From the cell containing the given text, extract its center point as [x, y] coordinate. 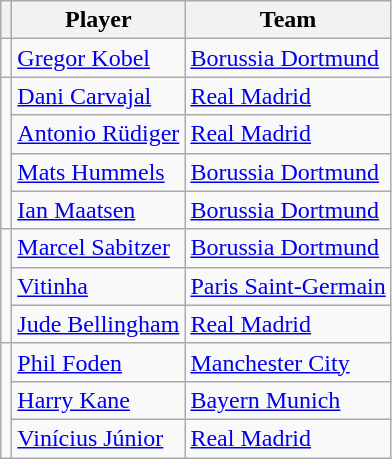
Manchester City [288, 362]
Paris Saint-Germain [288, 286]
Vinícius Júnior [98, 438]
Vitinha [98, 286]
Antonio Rüdiger [98, 134]
Dani Carvajal [98, 96]
Team [288, 20]
Phil Foden [98, 362]
Harry Kane [98, 400]
Bayern Munich [288, 400]
Ian Maatsen [98, 210]
Player [98, 20]
Marcel Sabitzer [98, 248]
Jude Bellingham [98, 324]
Gregor Kobel [98, 58]
Mats Hummels [98, 172]
